For the text-containing cell, return its midpoint in [x, y] coordinate format. 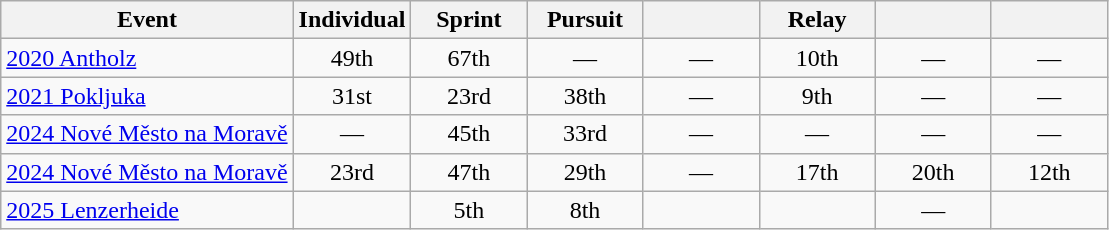
20th [933, 172]
2021 Pokljuka [147, 96]
2025 Lenzerheide [147, 210]
12th [1049, 172]
45th [469, 134]
47th [469, 172]
33rd [585, 134]
31st [352, 96]
29th [585, 172]
Pursuit [585, 20]
8th [585, 210]
10th [817, 58]
Individual [352, 20]
Sprint [469, 20]
5th [469, 210]
38th [585, 96]
9th [817, 96]
Relay [817, 20]
Event [147, 20]
17th [817, 172]
49th [352, 58]
67th [469, 58]
2020 Antholz [147, 58]
